Return (x, y) of the center of cell containing provided text 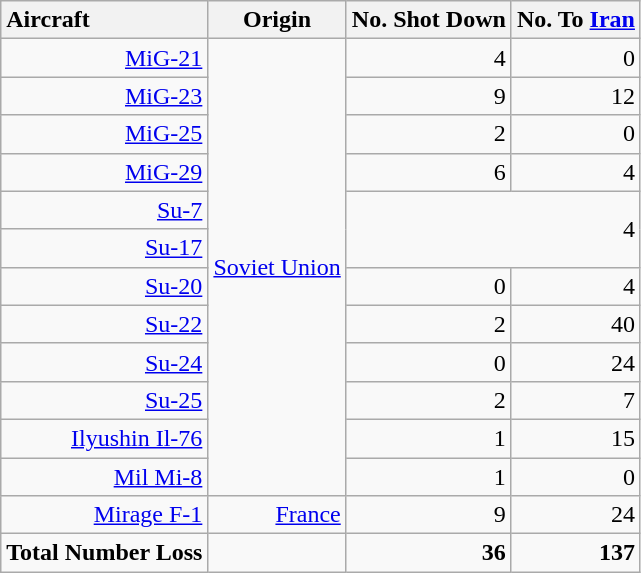
Ilyushin Il-76 (104, 438)
40 (576, 324)
Mil Mi-8 (104, 477)
Su-7 (104, 210)
No. Shot Down (428, 20)
12 (576, 96)
Aircraft (104, 20)
MiG-23 (104, 96)
Mirage F-1 (104, 515)
137 (576, 553)
Origin (277, 20)
7 (576, 400)
MiG-21 (104, 58)
MiG-25 (104, 134)
Soviet Union (277, 268)
France (277, 515)
MiG-29 (104, 172)
Su-25 (104, 400)
15 (576, 438)
36 (428, 553)
No. To Iran (576, 20)
Su-22 (104, 324)
6 (428, 172)
Su-20 (104, 286)
Su-17 (104, 248)
Total Number Loss (104, 553)
Su-24 (104, 362)
